Search for the cell housing the specified text and yield its [X, Y] center coordinate. 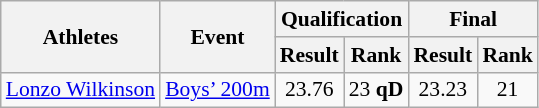
21 [508, 90]
23.23 [442, 90]
Qualification [342, 19]
Final [472, 19]
Lonzo Wilkinson [80, 90]
23.76 [310, 90]
Boys’ 200m [218, 90]
Athletes [80, 36]
Event [218, 36]
23 qD [376, 90]
